For the text-containing cell, return its midpoint in (x, y) coordinate format. 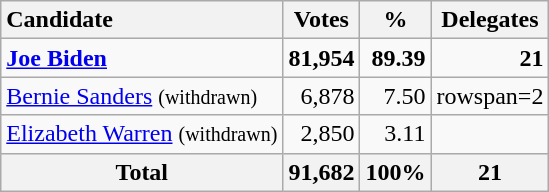
2,850 (322, 134)
89.39 (396, 58)
Total (142, 172)
rowspan=2 (490, 96)
Candidate (142, 20)
6,878 (322, 96)
Delegates (490, 20)
7.50 (396, 96)
Bernie Sanders (withdrawn) (142, 96)
Votes (322, 20)
3.11 (396, 134)
Joe Biden (142, 58)
% (396, 20)
91,682 (322, 172)
Elizabeth Warren (withdrawn) (142, 134)
81,954 (322, 58)
100% (396, 172)
